Provide the [X, Y] coordinate of the cell's center where the given text is located.  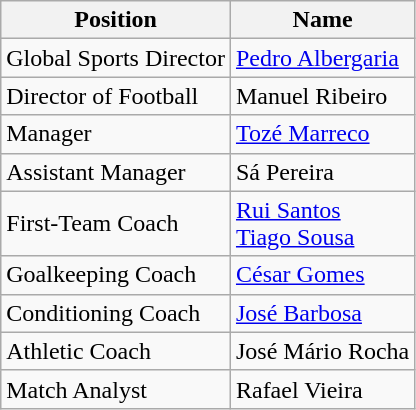
José Barbosa [322, 313]
First-Team Coach [116, 224]
Rafael Vieira [322, 389]
Match Analyst [116, 389]
Global Sports Director [116, 58]
Pedro Albergaria [322, 58]
Tozé Marreco [322, 134]
José Mário Rocha [322, 351]
Sá Pereira [322, 172]
Position [116, 20]
Manuel Ribeiro [322, 96]
Conditioning Coach [116, 313]
Director of Football [116, 96]
Goalkeeping Coach [116, 275]
Assistant Manager [116, 172]
Manager [116, 134]
César Gomes [322, 275]
Athletic Coach [116, 351]
Name [322, 20]
Rui Santos Tiago Sousa [322, 224]
